Find where the given text appears and provide that cell's center as [X, Y] coordinate. 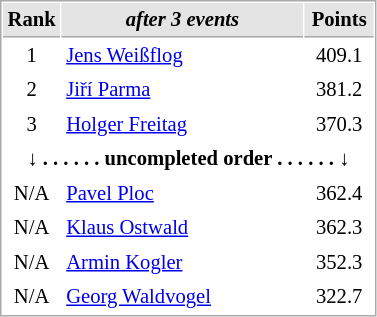
Klaus Ostwald [183, 228]
Holger Freitag [183, 124]
Points [340, 20]
2 [32, 90]
Pavel Ploc [183, 194]
↓ . . . . . . uncompleted order . . . . . . ↓ [188, 158]
409.1 [340, 56]
Rank [32, 20]
370.3 [340, 124]
Jiří Parma [183, 90]
3 [32, 124]
362.4 [340, 194]
Jens Weißflog [183, 56]
after 3 events [183, 20]
Armin Kogler [183, 262]
1 [32, 56]
362.3 [340, 228]
352.3 [340, 262]
Georg Waldvogel [183, 296]
322.7 [340, 296]
381.2 [340, 90]
